Return the (X, Y) coordinate for the center point of the cell that contains the specified text.  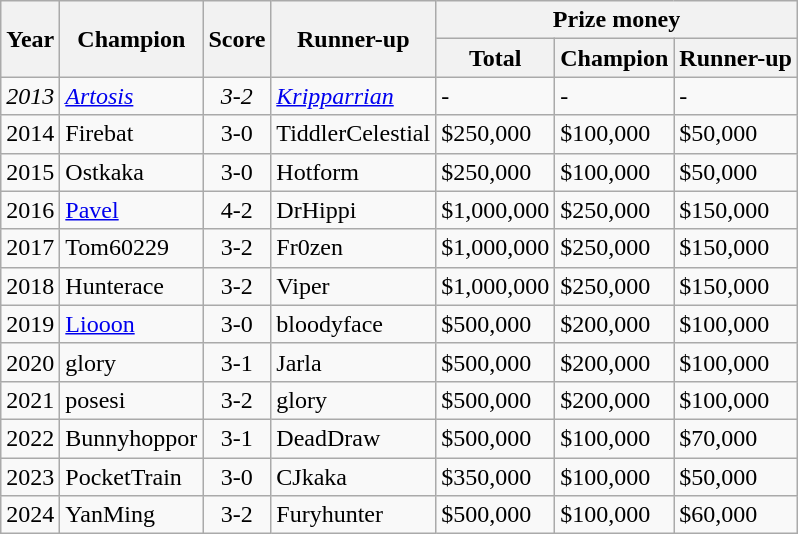
2022 (30, 438)
4-2 (237, 210)
2024 (30, 515)
2017 (30, 248)
Furyhunter (354, 515)
Fr0zen (354, 248)
Hunterace (132, 286)
2018 (30, 286)
Total (496, 58)
2021 (30, 400)
Ostkaka (132, 172)
Prize money (617, 20)
Tom60229 (132, 248)
Kripparrian (354, 96)
Year (30, 39)
$70,000 (736, 438)
2020 (30, 362)
bloodyface (354, 324)
2015 (30, 172)
Viper (354, 286)
Pavel (132, 210)
TiddlerCelestial (354, 134)
Score (237, 39)
posesi (132, 400)
Firebat (132, 134)
Liooon (132, 324)
Bunnyhoppor (132, 438)
Hotform (354, 172)
2013 (30, 96)
DrHippi (354, 210)
2023 (30, 477)
2016 (30, 210)
YanMing (132, 515)
Artosis (132, 96)
$350,000 (496, 477)
PocketTrain (132, 477)
2014 (30, 134)
Jarla (354, 362)
2019 (30, 324)
CJkaka (354, 477)
$60,000 (736, 515)
DeadDraw (354, 438)
